Determine the [X, Y] coordinate at the center of the cell enclosing the given text.  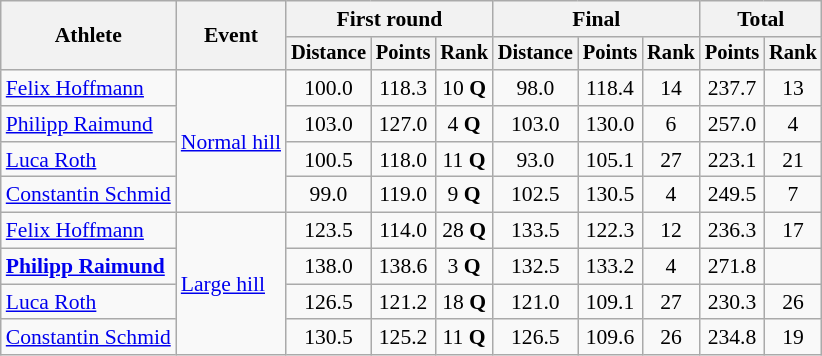
17 [793, 231]
130.0 [610, 124]
237.7 [732, 88]
223.1 [732, 160]
Total [761, 19]
12 [671, 231]
118.0 [403, 160]
249.5 [732, 195]
Large hill [231, 284]
119.0 [403, 195]
18 Q [464, 302]
123.5 [328, 231]
109.6 [610, 338]
28 Q [464, 231]
19 [793, 338]
105.1 [610, 160]
93.0 [536, 160]
13 [793, 88]
109.1 [610, 302]
138.0 [328, 267]
122.3 [610, 231]
133.2 [610, 267]
3 Q [464, 267]
132.5 [536, 267]
133.5 [536, 231]
98.0 [536, 88]
Athlete [88, 36]
14 [671, 88]
271.8 [732, 267]
234.8 [732, 338]
257.0 [732, 124]
10 Q [464, 88]
121.2 [403, 302]
100.5 [328, 160]
First round [390, 19]
100.0 [328, 88]
9 Q [464, 195]
121.0 [536, 302]
114.0 [403, 231]
6 [671, 124]
Normal hill [231, 141]
4 Q [464, 124]
127.0 [403, 124]
138.6 [403, 267]
Final [596, 19]
102.5 [536, 195]
118.4 [610, 88]
21 [793, 160]
Event [231, 36]
230.3 [732, 302]
7 [793, 195]
236.3 [732, 231]
125.2 [403, 338]
99.0 [328, 195]
118.3 [403, 88]
